Provide the [x, y] coordinate of the cell's center where the given text is located.  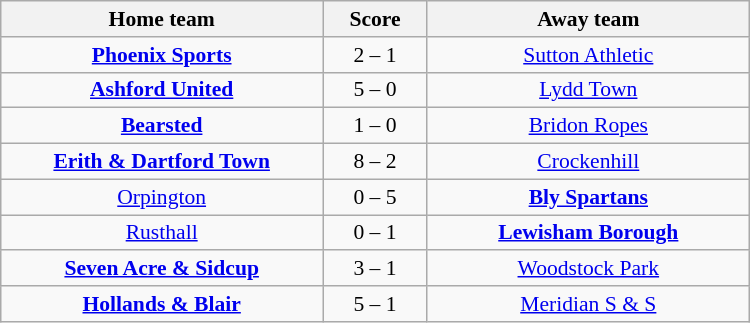
0 – 1 [376, 233]
Woodstock Park [588, 269]
Home team [162, 19]
5 – 0 [376, 90]
Sutton Athletic [588, 55]
Bridon Ropes [588, 126]
0 – 5 [376, 197]
Bly Spartans [588, 197]
Lewisham Borough [588, 233]
Bearsted [162, 126]
Lydd Town [588, 90]
Ashford United [162, 90]
3 – 1 [376, 269]
Orpington [162, 197]
5 – 1 [376, 304]
Crockenhill [588, 162]
Away team [588, 19]
Phoenix Sports [162, 55]
8 – 2 [376, 162]
Hollands & Blair [162, 304]
1 – 0 [376, 126]
Score [376, 19]
Meridian S & S [588, 304]
Erith & Dartford Town [162, 162]
2 – 1 [376, 55]
Seven Acre & Sidcup [162, 269]
Rusthall [162, 233]
